Extract the [x, y] coordinate from the center of the cell holding the provided text.  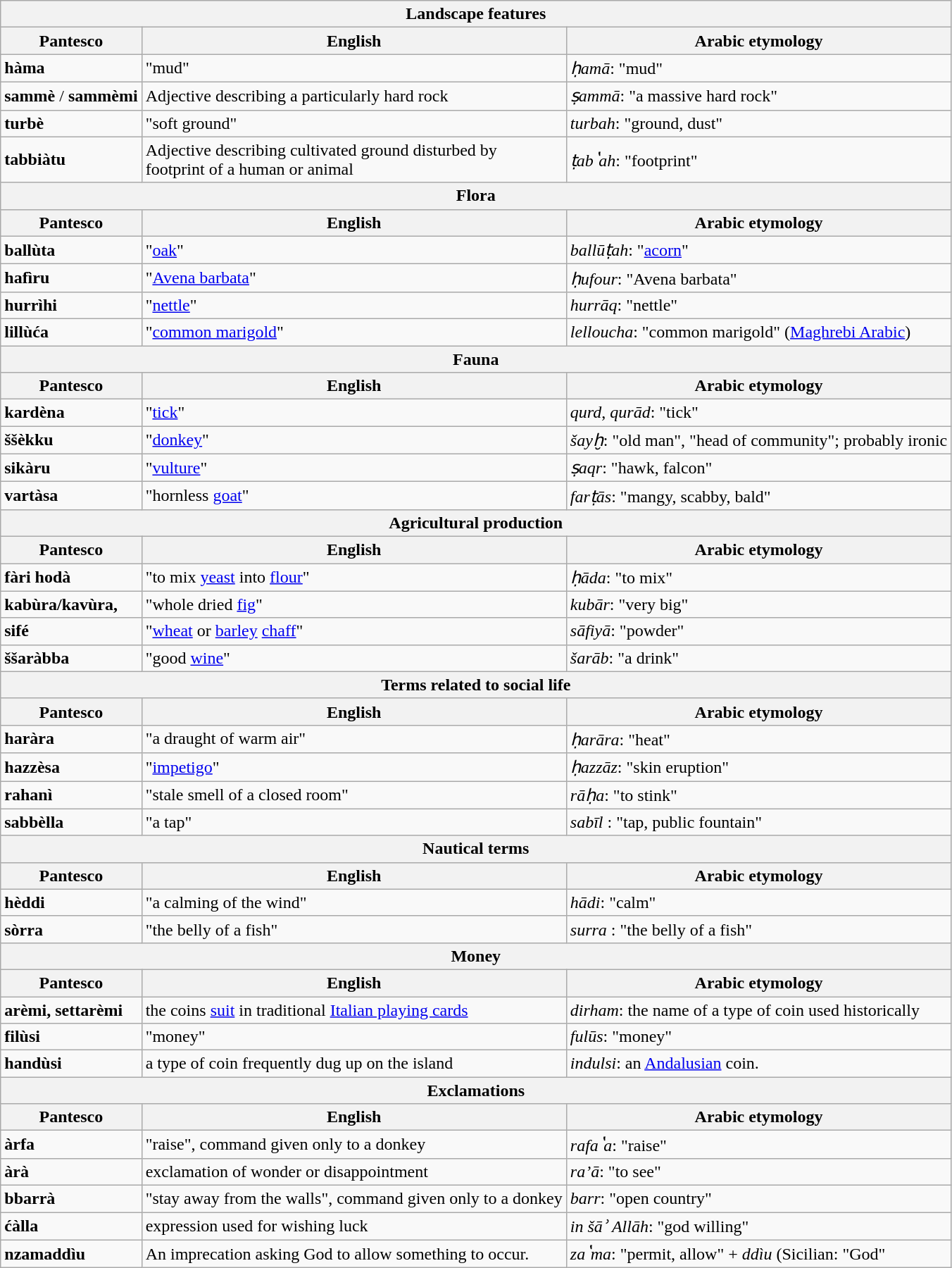
filùsi [71, 1037]
ḥāda: "to mix" [758, 578]
ḥarāra: "heat" [758, 739]
dirham: the name of a type of coin used historically [758, 1009]
"mud" [353, 68]
ballūṭah: "acorn" [758, 250]
qurd, qurād: "tick" [758, 413]
sammè / sammèmi [71, 96]
"stale smell of a closed room" [353, 795]
haràra [71, 739]
"Avena barbata" [353, 278]
"impetigo" [353, 767]
"to mix yeast into flour" [353, 578]
sabīl : "tap, public fountain" [758, 822]
kabùra/kavùra, [71, 604]
"whole dried fig" [353, 604]
tabbiàtu [71, 159]
rāḥa: "to stink" [758, 795]
arèmi, settarèmi [71, 1009]
lillùća [71, 332]
in šāʾ Allāh: "god willing" [758, 1226]
"a tap" [353, 822]
sikàru [71, 468]
"good wine" [353, 658]
"tick" [353, 413]
rahanì [71, 795]
Adjective describing a particularly hard rock [353, 96]
nzamaddìu [71, 1254]
ššaràbba [71, 658]
ćàlla [71, 1226]
barr: "open country" [758, 1198]
kubār: "very big" [758, 604]
Agricultural production [476, 523]
sifé [71, 631]
bbarrà [71, 1198]
indulsi: an Andalusian coin. [758, 1064]
hàma [71, 68]
ballùta [71, 250]
ra’ā: "to see" [758, 1171]
šarāb: "a drink" [758, 658]
hurrāq: "nettle" [758, 305]
Adjective describing cultivated ground disturbed by footprint of a human or animal [353, 159]
Landscape features [476, 14]
"a draught of warm air" [353, 739]
a type of coin frequently dug up on the island [353, 1064]
àrfa [71, 1145]
"common marigold" [353, 332]
Nautical terms [476, 849]
"oak" [353, 250]
hazzèsa [71, 767]
"a calming of the wind" [353, 902]
Flora [476, 196]
farṭās: "mangy, scabby, bald" [758, 496]
ḥufour: "Avena barbata" [758, 278]
An imprecation asking God to allow something to occur. [353, 1254]
šayḫ: "old man", "head of community"; probably ironic [758, 440]
turbè [71, 123]
hèddi [71, 902]
"soft ground" [353, 123]
sāfiyā: "powder" [758, 631]
"nettle" [353, 305]
"donkey" [353, 440]
"the belly of a fish" [353, 929]
ṭabʽah: "footprint" [758, 159]
zaʽma: "permit, allow" + ddìu (Sicilian: "God" [758, 1254]
surra : "the belly of a fish" [758, 929]
hafìru [71, 278]
handùsi [71, 1064]
lelloucha: "common marigold" (Maghrebi Arabic) [758, 332]
sabbèlla [71, 822]
hādi: "calm" [758, 902]
ṣaqr: "hawk, falcon" [758, 468]
turbah: "ground, dust" [758, 123]
"raise", command given only to a donkey [353, 1145]
sòrra [71, 929]
Exclamations [476, 1090]
ḥazzāz: "skin eruption" [758, 767]
rafaʽa: "raise" [758, 1145]
fàri hodà [71, 578]
fulūs: "money" [758, 1037]
kardèna [71, 413]
ḥamā: "mud" [758, 68]
"vulture" [353, 468]
expression used for wishing luck [353, 1226]
the coins suit in traditional Italian playing cards [353, 1009]
Fauna [476, 359]
hurrìhi [71, 305]
vartàsa [71, 496]
Terms related to social life [476, 685]
exclamation of wonder or disappointment [353, 1171]
Money [476, 956]
"stay away from the walls", command given only to a donkey [353, 1198]
àrà [71, 1171]
"hornless goat" [353, 496]
ṣammā: "a massive hard rock" [758, 96]
ššèkku [71, 440]
"wheat or barley chaff" [353, 631]
"money" [353, 1037]
